For the text-containing cell, return its midpoint in (x, y) coordinate format. 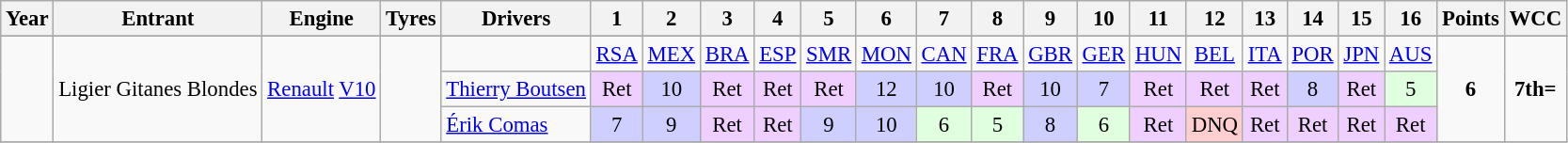
ITA (1264, 55)
Engine (322, 19)
HUN (1158, 55)
2 (672, 19)
BRA (726, 55)
16 (1411, 19)
FRA (997, 55)
Year (27, 19)
MON (886, 55)
JPN (1362, 55)
Ligier Gitanes Blondes (158, 90)
13 (1264, 19)
Renault V10 (322, 90)
POR (1313, 55)
3 (726, 19)
14 (1313, 19)
Thierry Boutsen (515, 89)
1 (617, 19)
GER (1103, 55)
RSA (617, 55)
11 (1158, 19)
ESP (778, 55)
BEL (1214, 55)
Tyres (411, 19)
WCC (1535, 19)
CAN (944, 55)
Drivers (515, 19)
SMR (830, 55)
MEX (672, 55)
Érik Comas (515, 125)
15 (1362, 19)
Points (1471, 19)
7th= (1535, 90)
AUS (1411, 55)
Entrant (158, 19)
DNQ (1214, 125)
GBR (1050, 55)
4 (778, 19)
